Output the [X, Y] coordinate of the center of the cell containing the given text.  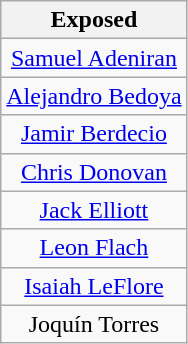
Alejandro Bedoya [94, 96]
Chris Donovan [94, 172]
Exposed [94, 20]
Leon Flach [94, 248]
Joquín Torres [94, 324]
Jamir Berdecio [94, 134]
Isaiah LeFlore [94, 286]
Samuel Adeniran [94, 58]
Jack Elliott [94, 210]
